Pinpoint the cell where the given text exists, returning its [X, Y] midpoint coordinate. 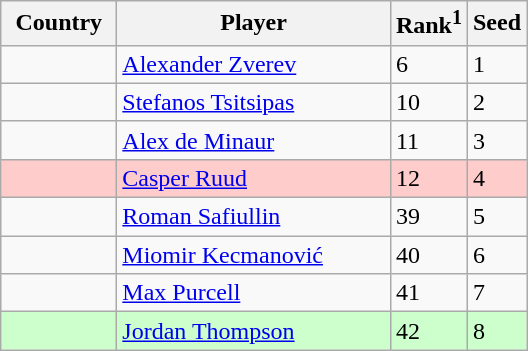
7 [496, 293]
Alex de Minaur [254, 140]
2 [496, 102]
5 [496, 217]
Casper Ruud [254, 178]
Alexander Zverev [254, 64]
3 [496, 140]
Stefanos Tsitsipas [254, 102]
Rank1 [428, 24]
Max Purcell [254, 293]
8 [496, 331]
Player [254, 24]
Miomir Kecmanović [254, 255]
40 [428, 255]
Country [59, 24]
Roman Safiullin [254, 217]
12 [428, 178]
10 [428, 102]
11 [428, 140]
39 [428, 217]
42 [428, 331]
Seed [496, 24]
1 [496, 64]
41 [428, 293]
Jordan Thompson [254, 331]
4 [496, 178]
